Pinpoint the cell where the given text exists, returning its [x, y] midpoint coordinate. 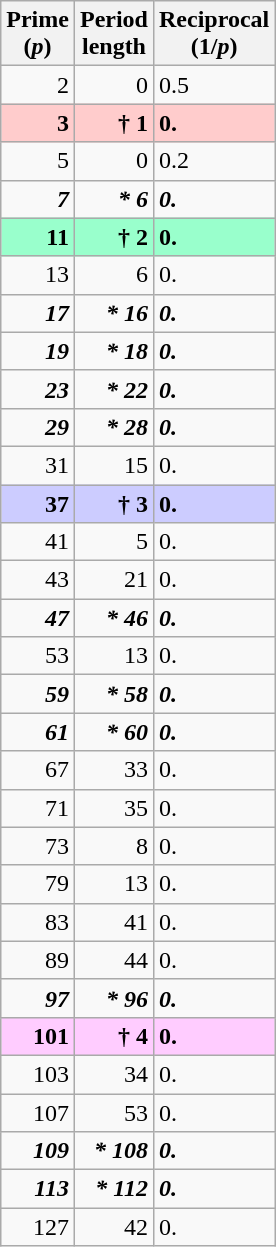
67 [38, 770]
71 [38, 808]
0.2 [214, 161]
* 96 [114, 998]
107 [38, 1113]
19 [38, 351]
17 [38, 313]
2 [38, 85]
* 6 [114, 199]
97 [38, 998]
† 3 [114, 503]
* 46 [114, 618]
† 1 [114, 123]
* 108 [114, 1151]
† 4 [114, 1036]
Prime(p) [38, 34]
* 16 [114, 313]
* 58 [114, 694]
* 28 [114, 427]
61 [38, 732]
Reciprocal(1/p) [214, 34]
15 [114, 465]
11 [38, 237]
Periodlength [114, 34]
0.5 [214, 85]
35 [114, 808]
127 [38, 1227]
37 [38, 503]
* 18 [114, 351]
* 22 [114, 389]
43 [38, 580]
7 [38, 199]
113 [38, 1189]
† 2 [114, 237]
101 [38, 1036]
31 [38, 465]
23 [38, 389]
89 [38, 960]
6 [114, 275]
59 [38, 694]
42 [114, 1227]
44 [114, 960]
* 60 [114, 732]
33 [114, 770]
103 [38, 1074]
83 [38, 922]
21 [114, 580]
109 [38, 1151]
8 [114, 846]
79 [38, 884]
47 [38, 618]
3 [38, 123]
29 [38, 427]
* 112 [114, 1189]
34 [114, 1074]
73 [38, 846]
